Capture the cell that displays the provided text and extract its (X, Y) central coordinate. 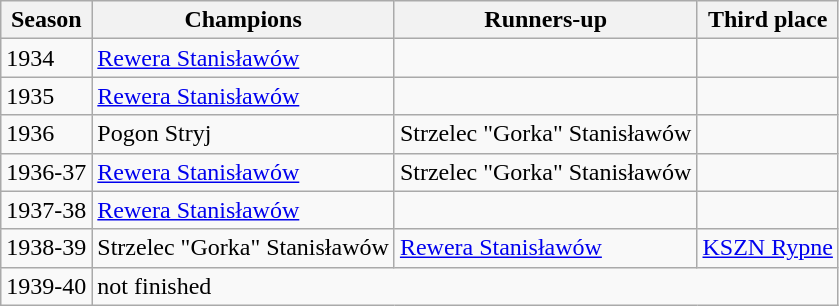
Runners-up (546, 20)
1936 (46, 134)
Season (46, 20)
1935 (46, 96)
Pogon Stryj (244, 134)
KSZN Rypne (768, 248)
not finished (466, 286)
Third place (768, 20)
1936-37 (46, 172)
1934 (46, 58)
Champions (244, 20)
1938-39 (46, 248)
1937-38 (46, 210)
1939-40 (46, 286)
